Provide the (X, Y) coordinate of the cell's center where the given text is located.  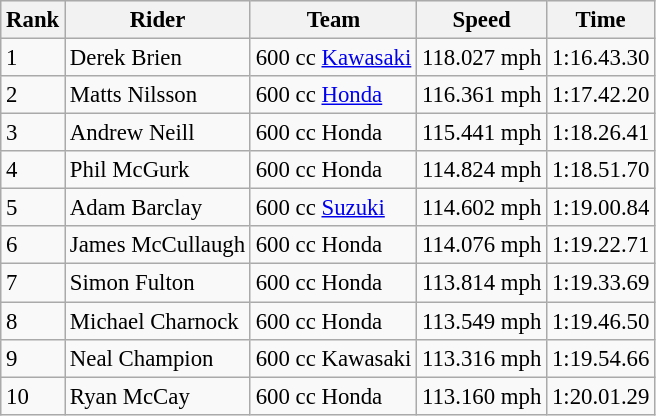
Ryan McCay (158, 396)
600 cc Suzuki (333, 208)
114.076 mph (482, 245)
Adam Barclay (158, 208)
1:20.01.29 (601, 396)
9 (33, 358)
5 (33, 208)
1:18.51.70 (601, 170)
8 (33, 321)
Simon Fulton (158, 283)
Rank (33, 20)
1:18.26.41 (601, 133)
1 (33, 58)
Time (601, 20)
Michael Charnock (158, 321)
1:19.00.84 (601, 208)
2 (33, 95)
James McCullaugh (158, 245)
7 (33, 283)
118.027 mph (482, 58)
113.549 mph (482, 321)
1:19.46.50 (601, 321)
Team (333, 20)
Neal Champion (158, 358)
115.441 mph (482, 133)
10 (33, 396)
1:19.22.71 (601, 245)
6 (33, 245)
116.361 mph (482, 95)
Matts Nilsson (158, 95)
Speed (482, 20)
4 (33, 170)
113.316 mph (482, 358)
1:16.43.30 (601, 58)
1:19.54.66 (601, 358)
113.814 mph (482, 283)
1:19.33.69 (601, 283)
1:17.42.20 (601, 95)
Andrew Neill (158, 133)
114.824 mph (482, 170)
113.160 mph (482, 396)
114.602 mph (482, 208)
Derek Brien (158, 58)
Phil McGurk (158, 170)
Rider (158, 20)
3 (33, 133)
